Search for the cell housing the specified text and yield its [x, y] center coordinate. 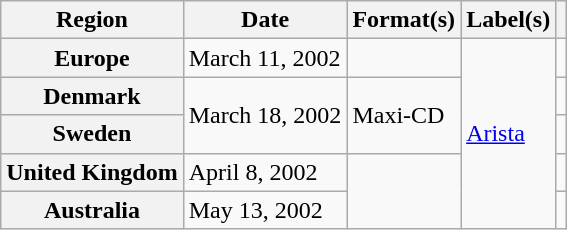
Europe [92, 58]
Arista [508, 134]
Date [265, 20]
March 11, 2002 [265, 58]
Denmark [92, 96]
April 8, 2002 [265, 172]
March 18, 2002 [265, 115]
May 13, 2002 [265, 210]
Sweden [92, 134]
Label(s) [508, 20]
Format(s) [404, 20]
Australia [92, 210]
Region [92, 20]
Maxi-CD [404, 115]
United Kingdom [92, 172]
